Identify which cell holds the provided text, then report its [x, y] central coordinate. 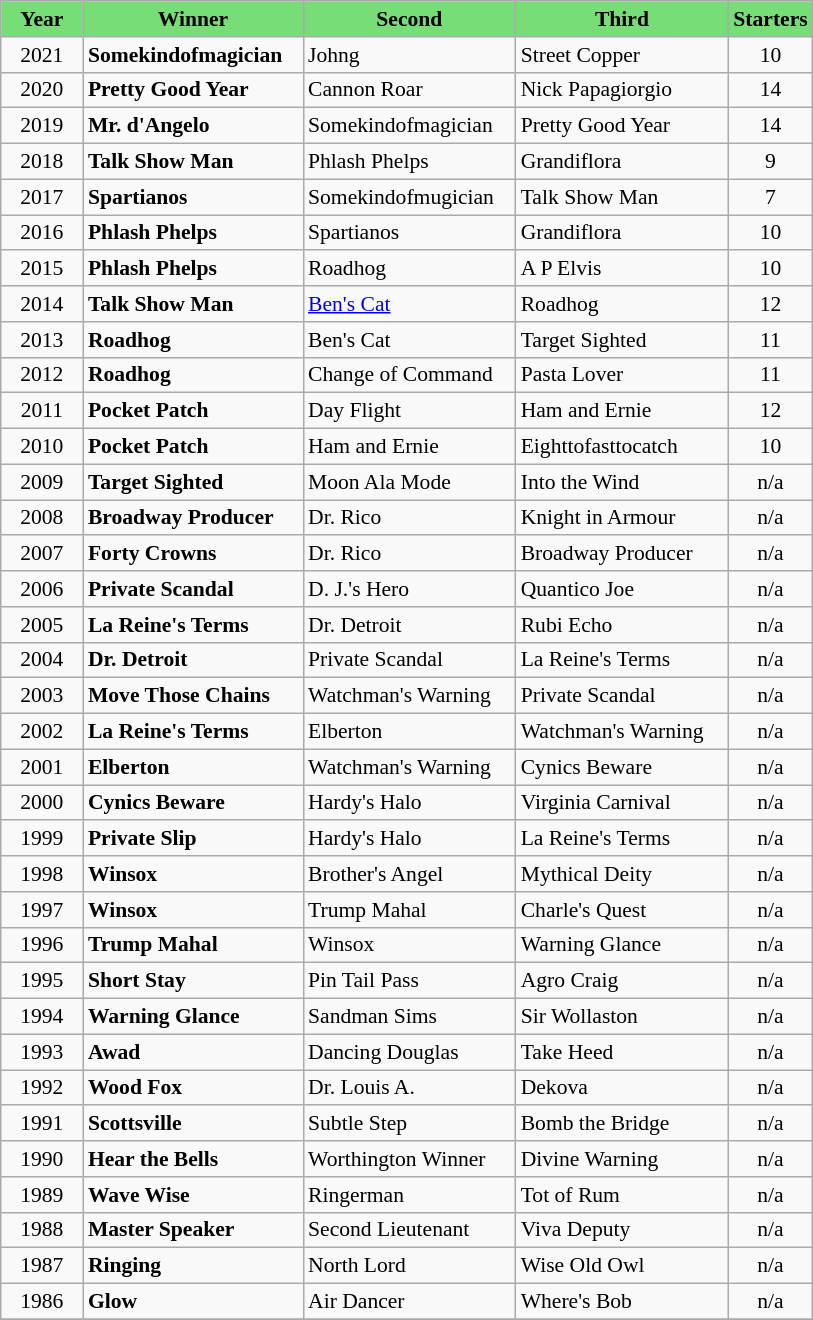
Master Speaker [193, 1230]
2007 [42, 554]
Air Dancer [410, 1302]
Ringing [193, 1266]
Year [42, 19]
Eighttofasttocatch [622, 447]
Pasta Lover [622, 375]
Change of Command [410, 375]
2002 [42, 732]
Short Stay [193, 981]
1997 [42, 910]
Ringerman [410, 1195]
7 [770, 197]
1993 [42, 1052]
1988 [42, 1230]
1990 [42, 1159]
1989 [42, 1195]
Winner [193, 19]
Glow [193, 1302]
Pin Tail Pass [410, 981]
Day Flight [410, 411]
A P Elvis [622, 269]
Wood Fox [193, 1088]
Somekindofmugician [410, 197]
Wave Wise [193, 1195]
2011 [42, 411]
2014 [42, 304]
D. J.'s Hero [410, 589]
Private Slip [193, 839]
2006 [42, 589]
2021 [42, 55]
Sir Wollaston [622, 1017]
Forty Crowns [193, 554]
Second [410, 19]
Subtle Step [410, 1124]
Dancing Douglas [410, 1052]
2012 [42, 375]
Dr. Louis A. [410, 1088]
1987 [42, 1266]
2018 [42, 162]
Brother's Angel [410, 874]
2019 [42, 126]
Where's Bob [622, 1302]
Cannon Roar [410, 90]
Street Copper [622, 55]
Starters [770, 19]
Mr. d'Angelo [193, 126]
2005 [42, 625]
Johng [410, 55]
1999 [42, 839]
2003 [42, 696]
9 [770, 162]
Move Those Chains [193, 696]
1991 [42, 1124]
Nick Papagiorgio [622, 90]
Scottsville [193, 1124]
Mythical Deity [622, 874]
1994 [42, 1017]
Wise Old Owl [622, 1266]
Knight in Armour [622, 518]
2009 [42, 482]
Take Heed [622, 1052]
1992 [42, 1088]
2008 [42, 518]
2017 [42, 197]
2010 [42, 447]
2015 [42, 269]
1996 [42, 945]
2000 [42, 803]
2020 [42, 90]
1986 [42, 1302]
North Lord [410, 1266]
Hear the Bells [193, 1159]
Viva Deputy [622, 1230]
2013 [42, 340]
Tot of Rum [622, 1195]
2001 [42, 767]
Awad [193, 1052]
Divine Warning [622, 1159]
Dekova [622, 1088]
1995 [42, 981]
2004 [42, 660]
Sandman Sims [410, 1017]
Quantico Joe [622, 589]
2016 [42, 233]
Rubi Echo [622, 625]
Virginia Carnival [622, 803]
1998 [42, 874]
Second Lieutenant [410, 1230]
Into the Wind [622, 482]
Agro Craig [622, 981]
Moon Ala Mode [410, 482]
Third [622, 19]
Worthington Winner [410, 1159]
Charle's Quest [622, 910]
Bomb the Bridge [622, 1124]
